Find where the given text appears and provide that cell's center as [X, Y] coordinate. 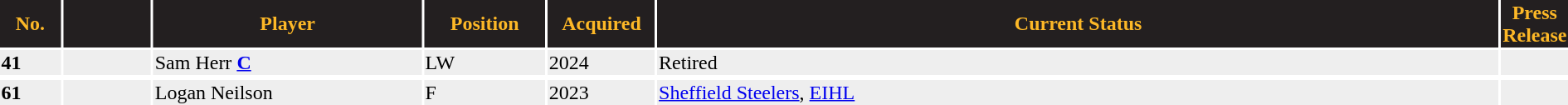
Acquired [601, 23]
F [485, 92]
2023 [601, 92]
No. [30, 23]
Current Status [1079, 23]
61 [30, 92]
Logan Neilson [287, 92]
Player [287, 23]
LW [485, 62]
Retired [1079, 62]
Sam Herr C [287, 62]
Position [485, 23]
41 [30, 62]
Press Release [1535, 23]
2024 [601, 62]
Sheffield Steelers, EIHL [1079, 92]
